Determine the (x, y) coordinate at the center of the cell enclosing the given text.  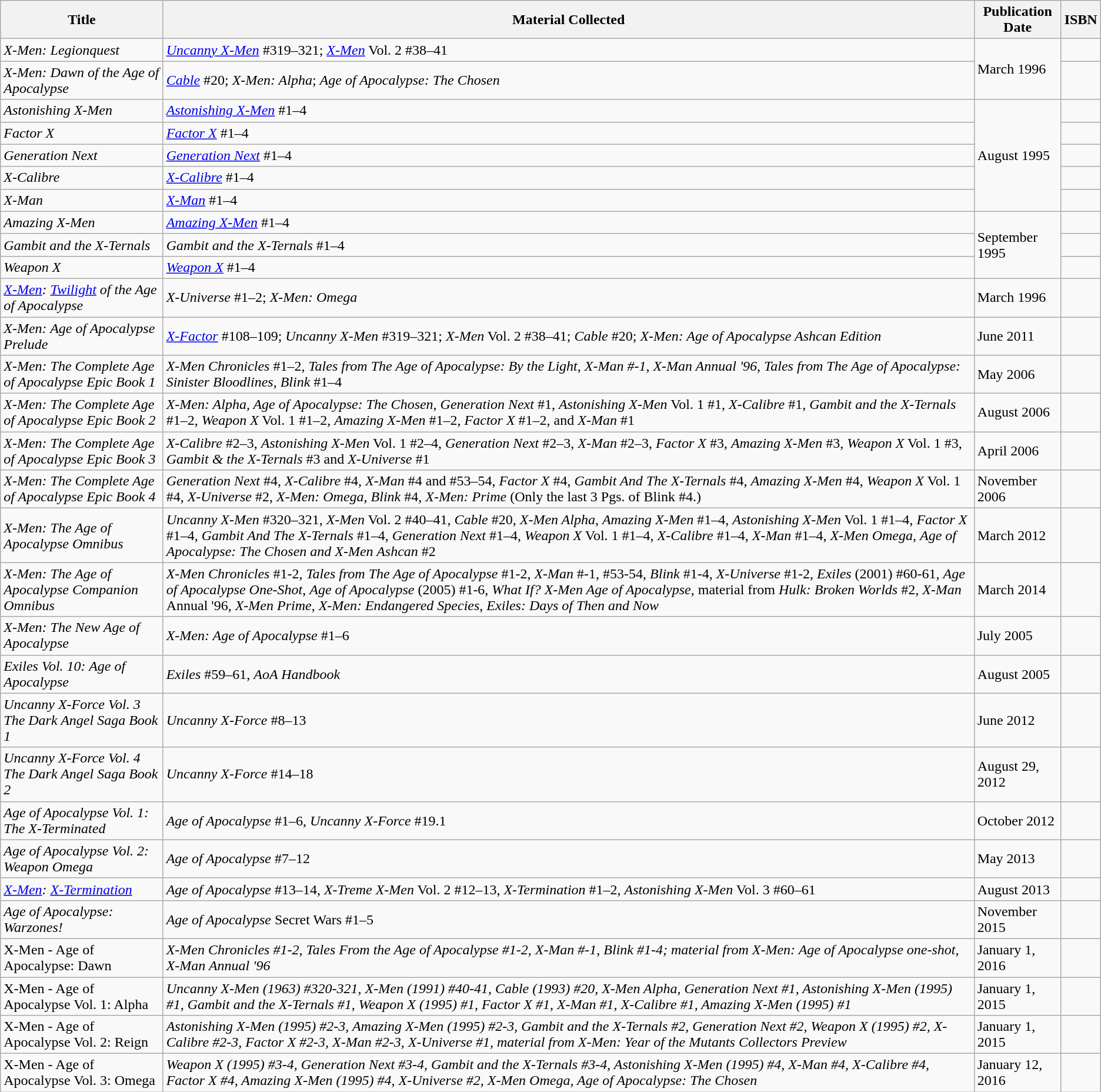
X-Men: The Complete Age of Apocalypse Epic Book 1 (82, 374)
X-Calibre #1–4 (568, 178)
November 2015 (1017, 919)
Age of Apocalypse #1–6, Uncanny X-Force #19.1 (568, 820)
Generation Next (82, 155)
Uncanny X-Force #14–18 (568, 774)
July 2005 (1017, 635)
X-Calibre (82, 178)
Material Collected (568, 20)
X-Men: The Age of Apocalypse Companion Omnibus (82, 590)
Generation Next #1–4 (568, 155)
Exiles #59–61, AoA Handbook (568, 674)
X-Man (82, 200)
X-Men - Age of Apocalypse Vol. 1: Alpha (82, 996)
November 2006 (1017, 490)
August 2013 (1017, 889)
Age of Apocalypse #13–14, X-Treme X-Men Vol. 2 #12–13, X-Termination #1–2, Astonishing X-Men Vol. 3 #60–61 (568, 889)
X-Men: The Complete Age of Apocalypse Epic Book 4 (82, 490)
X-Men - Age of Apocalypse Vol. 3: Omega (82, 1073)
Uncanny X-Force Vol. 3 The Dark Angel Saga Book 1 (82, 720)
X-Men: The Complete Age of Apocalypse Epic Book 2 (82, 413)
September 1995 (1017, 245)
X-Factor #108–109; Uncanny X-Men #319–321; X-Men Vol. 2 #38–41; Cable #20; X-Men: Age of Apocalypse Ashcan Edition (568, 335)
August 2005 (1017, 674)
March 2012 (1017, 535)
May 2013 (1017, 859)
X-Men: The Age of Apocalypse Omnibus (82, 535)
X-Men: Age of Apocalypse #1–6 (568, 635)
April 2006 (1017, 451)
Publication Date (1017, 20)
X-Men: Twilight of the Age of Apocalypse (82, 298)
Age of Apocalypse: Warzones! (82, 919)
X-Men: Legionquest (82, 50)
Amazing X-Men #1–4 (568, 222)
Cable #20; X-Men: Alpha; Age of Apocalypse: The Chosen (568, 80)
Weapon X #1–4 (568, 267)
Age of Apocalypse Secret Wars #1–5 (568, 919)
August 1995 (1017, 155)
Amazing X-Men (82, 222)
ISBN (1081, 20)
Gambit and the X-Ternals #1–4 (568, 245)
X-Universe #1–2; X-Men: Omega (568, 298)
Gambit and the X-Ternals (82, 245)
Age of Apocalypse Vol. 1: The X-Terminated (82, 820)
March 2014 (1017, 590)
X-Men - Age of Apocalypse Vol. 2: Reign (82, 1034)
Age of Apocalypse #7–12 (568, 859)
October 2012 (1017, 820)
X-Men: X-Termination (82, 889)
Factor X (82, 133)
June 2012 (1017, 720)
May 2006 (1017, 374)
Astonishing X-Men (82, 111)
Exiles Vol. 10: Age of Apocalypse (82, 674)
Title (82, 20)
Age of Apocalypse Vol. 2: Weapon Omega (82, 859)
Uncanny X-Force #8–13 (568, 720)
X-Men: The New Age of Apocalypse (82, 635)
August 29, 2012 (1017, 774)
X-Men - Age of Apocalypse: Dawn (82, 958)
June 2011 (1017, 335)
January 1, 2016 (1017, 958)
January 12, 2016 (1017, 1073)
Astonishing X-Men #1–4 (568, 111)
Factor X #1–4 (568, 133)
Uncanny X-Force Vol. 4 The Dark Angel Saga Book 2 (82, 774)
X-Men: The Complete Age of Apocalypse Epic Book 3 (82, 451)
X-Man #1–4 (568, 200)
Uncanny X-Men #319–321; X-Men Vol. 2 #38–41 (568, 50)
Weapon X (82, 267)
X-Men: Age of Apocalypse Prelude (82, 335)
X-Men: Dawn of the Age of Apocalypse (82, 80)
August 2006 (1017, 413)
